Output the [x, y] coordinate of the center of the cell containing the given text.  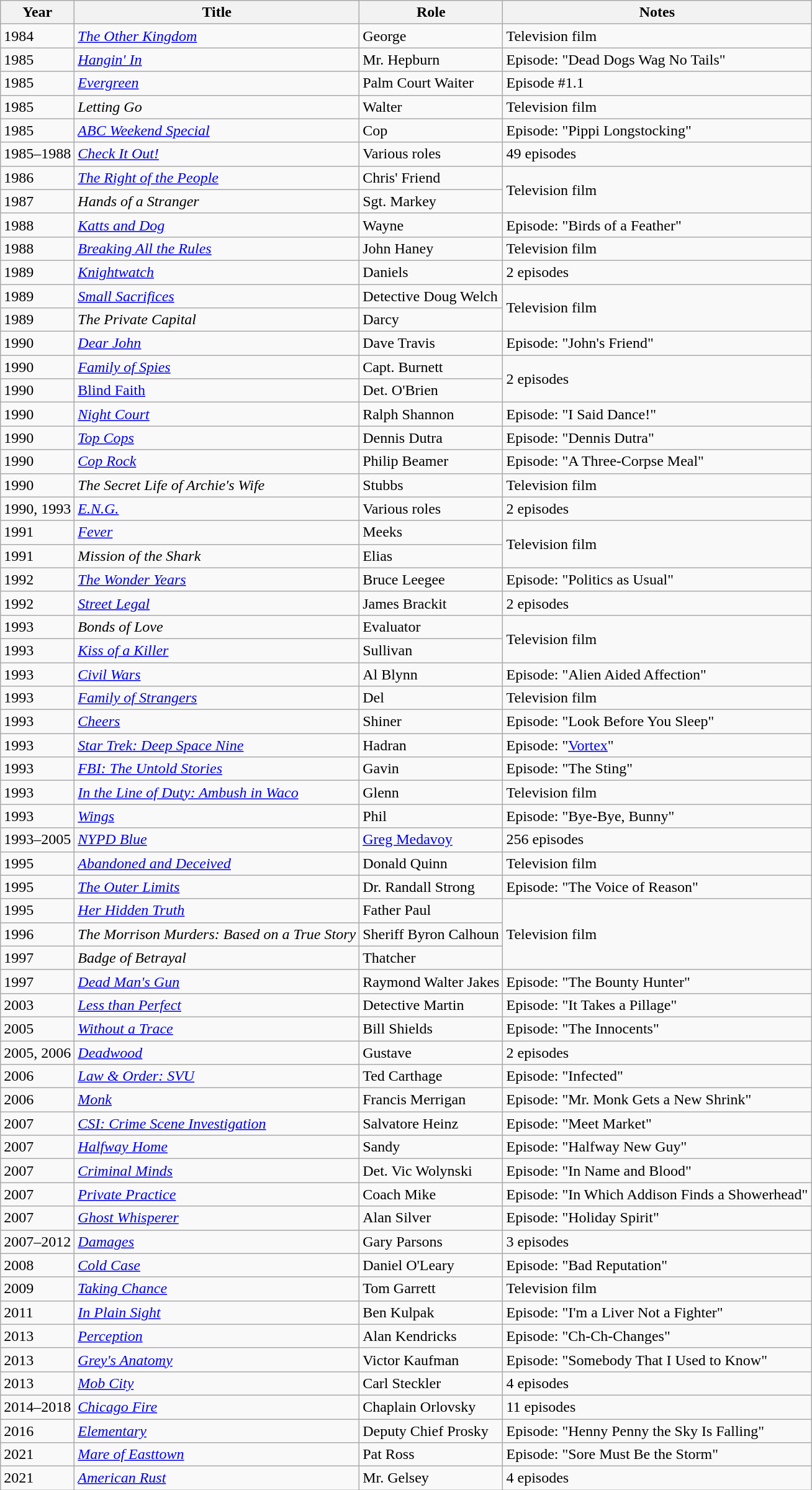
Chicago Fire [217, 1407]
Episode: "I Said Dance!" [657, 414]
Bruce Leegee [431, 579]
Ben Kulpak [431, 1312]
Detective Doug Welch [431, 296]
Wings [217, 816]
1990, 1993 [37, 509]
49 episodes [657, 154]
ABC Weekend Special [217, 130]
Dr. Randall Strong [431, 887]
Letting Go [217, 107]
Salvatore Heinz [431, 1124]
3 episodes [657, 1242]
Episode: "Politics as Usual" [657, 579]
Cop [431, 130]
Episode: "Alien Aided Affection" [657, 674]
Ghost Whisperer [217, 1218]
Ted Carthage [431, 1076]
The Private Capital [217, 320]
Criminal Minds [217, 1171]
Breaking All the Rules [217, 248]
Raymond Walter Jakes [431, 981]
Episode: "Pippi Longstocking" [657, 130]
In Plain Sight [217, 1312]
Mare of Easttown [217, 1455]
Taking Chance [217, 1289]
Street Legal [217, 603]
Dennis Dutra [431, 438]
2005 [37, 1029]
Episode #1.1 [657, 83]
1987 [37, 201]
Monk [217, 1100]
Tom Garrett [431, 1289]
Stubbs [431, 485]
1993–2005 [37, 840]
American Rust [217, 1478]
Phil [431, 816]
Philip Beamer [431, 461]
Family of Strangers [217, 698]
Role [431, 12]
Private Practice [217, 1194]
Abandoned and Deceived [217, 863]
The Outer Limits [217, 887]
Dear John [217, 343]
Donald Quinn [431, 863]
2007–2012 [37, 1242]
Evaluator [431, 627]
Episode: "I'm a Liver Not a Fighter" [657, 1312]
Law & Order: SVU [217, 1076]
Episode: "Birds of a Feather" [657, 225]
FBI: The Untold Stories [217, 769]
Walter [431, 107]
Without a Trace [217, 1029]
Pat Ross [431, 1455]
Chris' Friend [431, 178]
Episode: "Bad Reputation" [657, 1265]
Episode: "Dead Dogs Wag No Tails" [657, 60]
Mr. Gelsey [431, 1478]
2005, 2006 [37, 1053]
Night Court [217, 414]
John Haney [431, 248]
Shiner [431, 722]
Meeks [431, 532]
Check It Out! [217, 154]
Deadwood [217, 1053]
Katts and Dog [217, 225]
Daniel O'Leary [431, 1265]
Gavin [431, 769]
Del [431, 698]
256 episodes [657, 840]
Episode: "Halfway New Guy" [657, 1147]
Alan Kendricks [431, 1336]
James Brackit [431, 603]
Victor Kaufman [431, 1360]
Dead Man's Gun [217, 981]
Elias [431, 556]
Detective Martin [431, 1005]
Al Blynn [431, 674]
Grey's Anatomy [217, 1360]
Halfway Home [217, 1147]
Episode: "Holiday Spirit" [657, 1218]
Civil Wars [217, 674]
Less than Perfect [217, 1005]
Episode: "In Which Addison Finds a Showerhead" [657, 1194]
The Morrison Murders: Based on a True Story [217, 934]
Episode: "It Takes a Pillage" [657, 1005]
1984 [37, 36]
Capt. Burnett [431, 367]
Hadran [431, 745]
Episode: "The Bounty Hunter" [657, 981]
Small Sacrifices [217, 296]
Sgt. Markey [431, 201]
Sandy [431, 1147]
Chaplain Orlovsky [431, 1407]
Daniels [431, 272]
1986 [37, 178]
Bill Shields [431, 1029]
Top Cops [217, 438]
The Right of the People [217, 178]
Mob City [217, 1383]
Episode: "Vortex" [657, 745]
11 episodes [657, 1407]
NYPD Blue [217, 840]
1985–1988 [37, 154]
Episode: "Meet Market" [657, 1124]
Det. O'Brien [431, 391]
Episode: "Somebody That I Used to Know" [657, 1360]
Wayne [431, 225]
Episode: "The Voice of Reason" [657, 887]
Carl Steckler [431, 1383]
Episode: "A Three-Corpse Meal" [657, 461]
Thatcher [431, 958]
Episode: "Mr. Monk Gets a New Shrink" [657, 1100]
Dave Travis [431, 343]
The Secret Life of Archie's Wife [217, 485]
Elementary [217, 1430]
Sullivan [431, 650]
The Other Kingdom [217, 36]
Episode: "The Innocents" [657, 1029]
Family of Spies [217, 367]
2016 [37, 1430]
Cop Rock [217, 461]
Darcy [431, 320]
Cold Case [217, 1265]
The Wonder Years [217, 579]
Knightwatch [217, 272]
2014–2018 [37, 1407]
2008 [37, 1265]
Ralph Shannon [431, 414]
Deputy Chief Prosky [431, 1430]
Bonds of Love [217, 627]
Title [217, 12]
Det. Vic Wolynski [431, 1171]
Episode: "Dennis Dutra" [657, 438]
Mr. Hepburn [431, 60]
Coach Mike [431, 1194]
Palm Court Waiter [431, 83]
Episode: "Look Before You Sleep" [657, 722]
Star Trek: Deep Space Nine [217, 745]
CSI: Crime Scene Investigation [217, 1124]
Damages [217, 1242]
Episode: "Ch-Ch-Changes" [657, 1336]
Greg Medavoy [431, 840]
Blind Faith [217, 391]
1996 [37, 934]
Episode: "John's Friend" [657, 343]
Badge of Betrayal [217, 958]
Cheers [217, 722]
Year [37, 12]
Gary Parsons [431, 1242]
Father Paul [431, 911]
Episode: "Bye-Bye, Bunny" [657, 816]
Perception [217, 1336]
E.N.G. [217, 509]
Kiss of a Killer [217, 650]
Episode: "In Name and Blood" [657, 1171]
George [431, 36]
Evergreen [217, 83]
Hangin' In [217, 60]
Fever [217, 532]
Episode: "Henny Penny the Sky Is Falling" [657, 1430]
Gustave [431, 1053]
Hands of a Stranger [217, 201]
Mission of the Shark [217, 556]
Notes [657, 12]
In the Line of Duty: Ambush in Waco [217, 793]
Episode: "The Sting" [657, 769]
2009 [37, 1289]
Alan Silver [431, 1218]
Glenn [431, 793]
Episode: "Infected" [657, 1076]
2011 [37, 1312]
Episode: "Sore Must Be the Storm" [657, 1455]
Sheriff Byron Calhoun [431, 934]
Her Hidden Truth [217, 911]
2003 [37, 1005]
Francis Merrigan [431, 1100]
